For the text-containing cell, return its midpoint in (x, y) coordinate format. 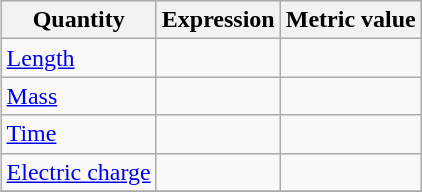
Time (78, 134)
Length (78, 58)
Metric value (350, 20)
Expression (218, 20)
Electric charge (78, 172)
Quantity (78, 20)
Mass (78, 96)
